Extract the [X, Y] coordinate from the center of the cell holding the provided text.  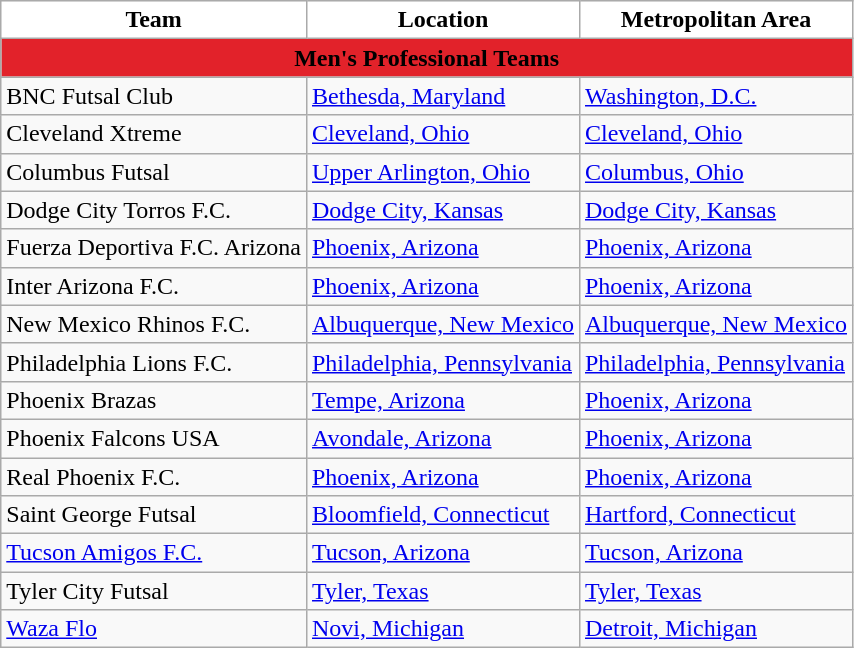
New Mexico Rhinos F.C. [154, 324]
Location [442, 20]
Waza Flo [154, 629]
Hartford, Connecticut [716, 515]
Washington, D.C. [716, 96]
Team [154, 20]
Cleveland Xtreme [154, 134]
Novi, Michigan [442, 629]
Columbus Futsal [154, 172]
Real Phoenix F.C. [154, 477]
Tyler City Futsal [154, 591]
Columbus, Ohio [716, 172]
Dodge City Torros F.C. [154, 210]
Metropolitan Area [716, 20]
Saint George Futsal [154, 515]
Phoenix Brazas [154, 400]
Phoenix Falcons USA [154, 438]
Avondale, Arizona [442, 438]
Bethesda, Maryland [442, 96]
Philadelphia Lions F.C. [154, 362]
Tucson Amigos F.C. [154, 553]
Bloomfield, Connecticut [442, 515]
Fuerza Deportiva F.C. Arizona [154, 248]
Men's Professional Teams [427, 58]
Inter Arizona F.C. [154, 286]
BNC Futsal Club [154, 96]
Upper Arlington, Ohio [442, 172]
Detroit, Michigan [716, 629]
Tempe, Arizona [442, 400]
